Output the (X, Y) coordinate of the center of the cell containing the given text.  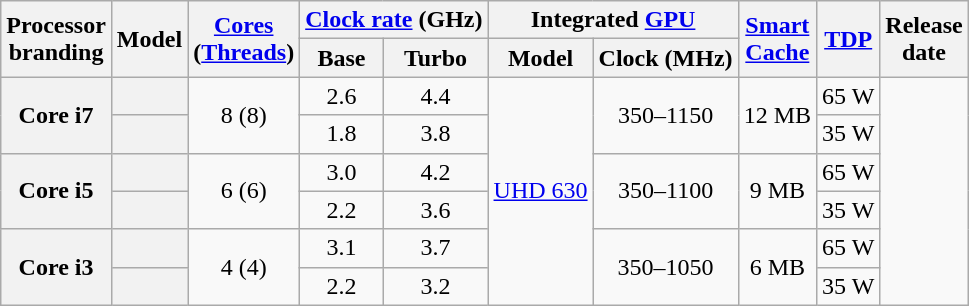
2.6 (342, 96)
UHD 630 (540, 191)
8 (8) (244, 115)
Processorbranding (56, 39)
9 MB (777, 191)
Base (342, 58)
Cores(Threads) (244, 39)
3.0 (342, 172)
3.2 (436, 286)
Core i3 (56, 267)
4 (4) (244, 267)
3.1 (342, 248)
3.8 (436, 134)
Turbo (436, 58)
4.4 (436, 96)
Core i7 (56, 115)
1.8 (342, 134)
12 MB (777, 115)
Core i5 (56, 191)
3.6 (436, 210)
4.2 (436, 172)
Clock (MHz) (666, 58)
350–1150 (666, 115)
Integrated GPU (613, 20)
350–1100 (666, 191)
SmartCache (777, 39)
350–1050 (666, 267)
TDP (848, 39)
6 (6) (244, 191)
3.7 (436, 248)
Releasedate (924, 39)
Clock rate (GHz) (394, 20)
6 MB (777, 267)
